Capture the cell that displays the provided text and extract its [x, y] central coordinate. 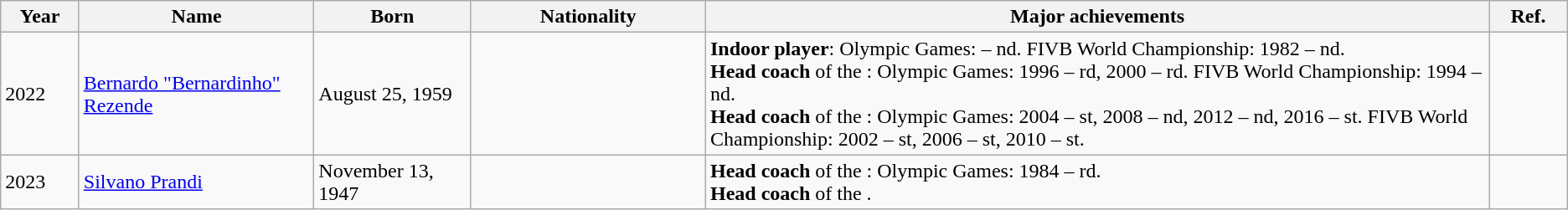
Silvano Prandi [196, 182]
Year [40, 17]
Name [196, 17]
November 13, 1947 [392, 182]
2023 [40, 182]
Bernardo "Bernardinho" Rezende [196, 94]
Ref. [1529, 17]
Major achievements [1097, 17]
Born [392, 17]
Nationality [588, 17]
Head coach of the : Olympic Games: 1984 – rd.Head coach of the . [1097, 182]
2022 [40, 94]
August 25, 1959 [392, 94]
